Search for the cell housing the specified text and yield its [X, Y] center coordinate. 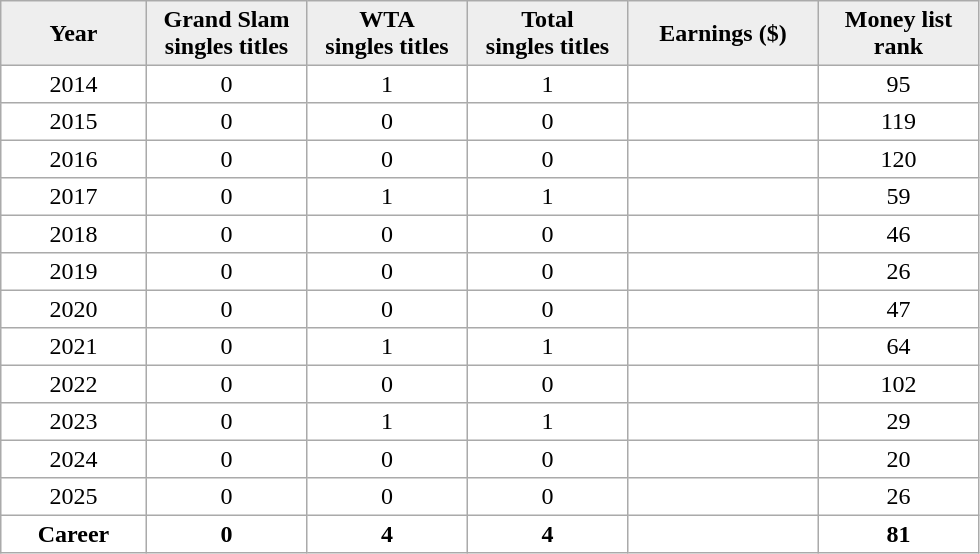
2024 [74, 459]
120 [898, 159]
64 [898, 347]
2019 [74, 272]
119 [898, 122]
Money list rank [898, 33]
102 [898, 384]
Career [74, 534]
29 [898, 422]
Earnings ($) [723, 33]
2016 [74, 159]
95 [898, 84]
20 [898, 459]
2017 [74, 197]
2014 [74, 84]
81 [898, 534]
2022 [74, 384]
2025 [74, 497]
2018 [74, 234]
WTA singles titles [387, 33]
Grand Slam singles titles [226, 33]
47 [898, 309]
2020 [74, 309]
2015 [74, 122]
Total singles titles [547, 33]
46 [898, 234]
2021 [74, 347]
Year [74, 33]
59 [898, 197]
2023 [74, 422]
